Return [X, Y] of the center of cell containing provided text 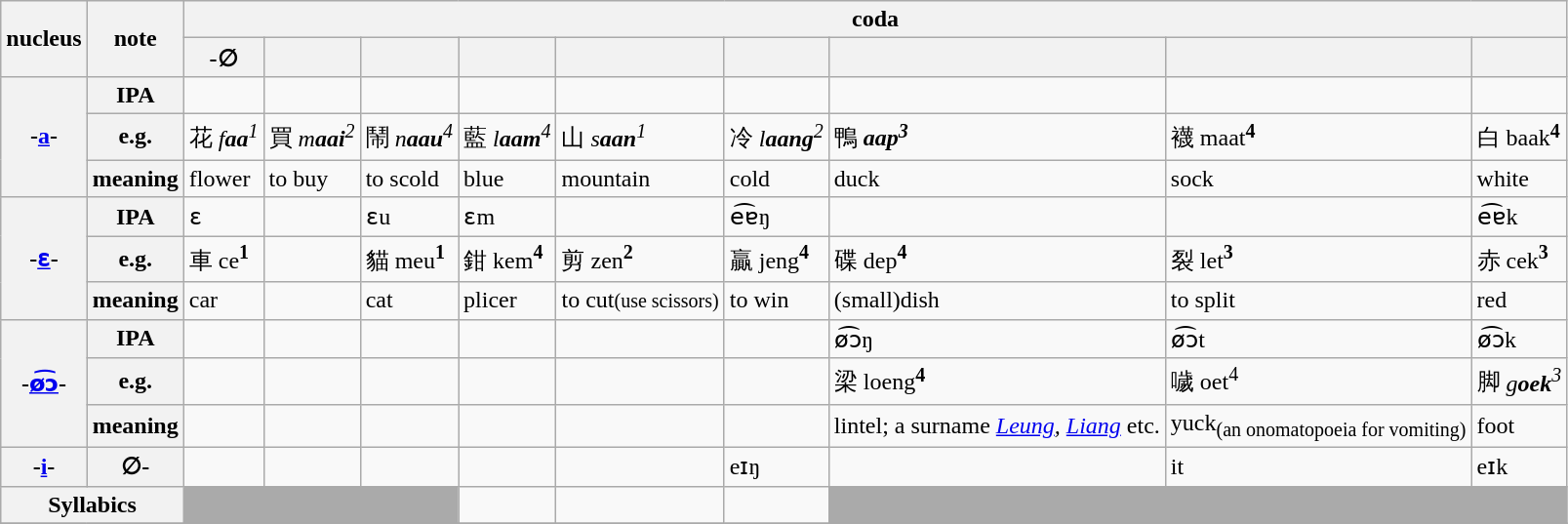
foot [1519, 425]
ø͡ɔk [1519, 339]
coda [875, 20]
ø͡ɔt [1318, 339]
mountain [640, 179]
鴨 aap3 [997, 137]
買 maai2 [312, 137]
flower [223, 179]
脚 goek3 [1519, 382]
-i- [44, 467]
貓 meu1 [409, 260]
eɪk [1519, 467]
剪 zen2 [640, 260]
藍 laam4 [507, 137]
cold [777, 179]
鬧 naau4 [409, 137]
-∅ [223, 58]
噦 oet4 [1318, 382]
duck [997, 179]
to cut(use scissors) [640, 301]
(small)dish [997, 301]
山 saan1 [640, 137]
冷 laang2 [777, 137]
e͡ɐŋ [777, 217]
to split [1318, 301]
car [223, 301]
eɪŋ [777, 467]
it [1318, 467]
白 baak4 [1519, 137]
赤 cek3 [1519, 260]
ɛm [507, 217]
plicer [507, 301]
nucleus [44, 39]
to buy [312, 179]
yuck(an onomatopoeia for vomiting) [1318, 425]
lintel; a surname Leung, Liang etc. [997, 425]
-ø͡ɔ- [44, 383]
裂 let3 [1318, 260]
碟 dep4 [997, 260]
鉗 kem4 [507, 260]
∅- [135, 467]
贏 jeng4 [777, 260]
red [1519, 301]
sock [1318, 179]
車 ce1 [223, 260]
ɛu [409, 217]
to scold [409, 179]
e͡ɐk [1519, 217]
to win [777, 301]
襪 maat4 [1318, 137]
Syllabics [93, 504]
white [1519, 179]
ɛ [223, 217]
note [135, 39]
花 faa1 [223, 137]
cat [409, 301]
blue [507, 179]
-a- [44, 137]
ø͡ɔŋ [997, 339]
梁 loeng4 [997, 382]
-ɛ- [44, 258]
